Return [x, y] of the center of cell containing provided text 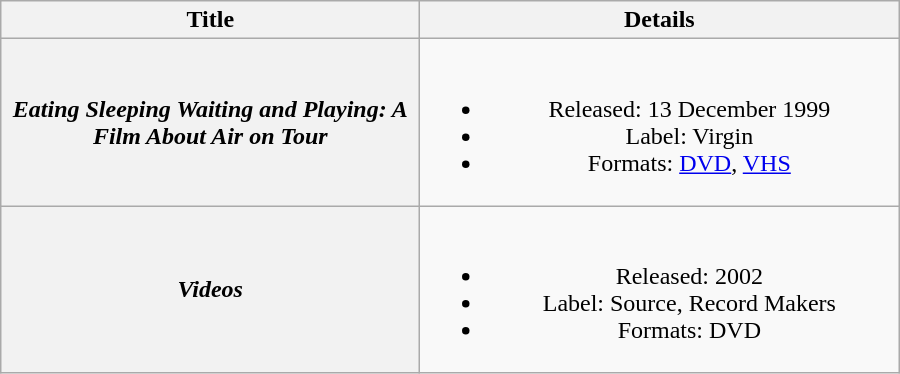
Released: 13 December 1999Label: VirginFormats: DVD, VHS [660, 122]
Eating Sleeping Waiting and Playing: A Film About Air on Tour [210, 122]
Released: 2002Label: Source, Record MakersFormats: DVD [660, 290]
Title [210, 20]
Details [660, 20]
Videos [210, 290]
